Scan for the cell matching the given text and deliver its [X, Y] coordinate at center. 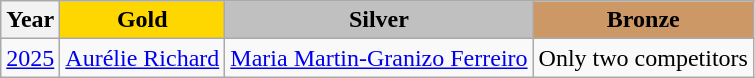
Gold [142, 20]
Year [30, 20]
Aurélie Richard [142, 58]
Maria Martin-Granizo Ferreiro [379, 58]
2025 [30, 58]
Bronze [643, 20]
Only two competitors [643, 58]
Silver [379, 20]
